Scan for the cell matching the given text and deliver its [x, y] coordinate at center. 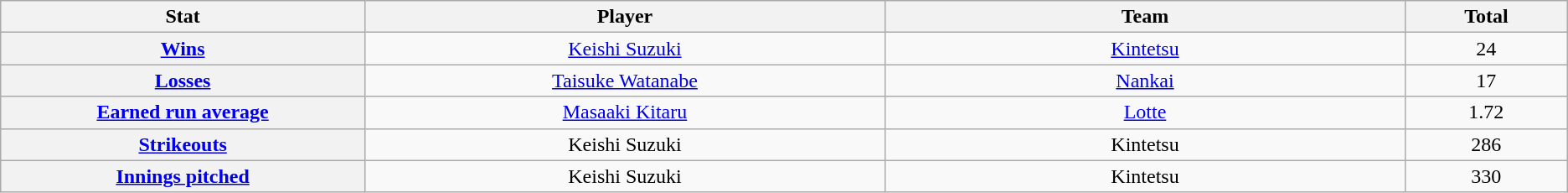
Innings pitched [183, 176]
Nankai [1144, 81]
17 [1486, 81]
Team [1144, 17]
24 [1486, 49]
1.72 [1486, 112]
Total [1486, 17]
Stat [183, 17]
Taisuke Watanabe [625, 81]
Losses [183, 81]
Strikeouts [183, 144]
Lotte [1144, 112]
286 [1486, 144]
Earned run average [183, 112]
330 [1486, 176]
Masaaki Kitaru [625, 112]
Player [625, 17]
Wins [183, 49]
